Determine the (x, y) coordinate at the center of the cell enclosing the given text.  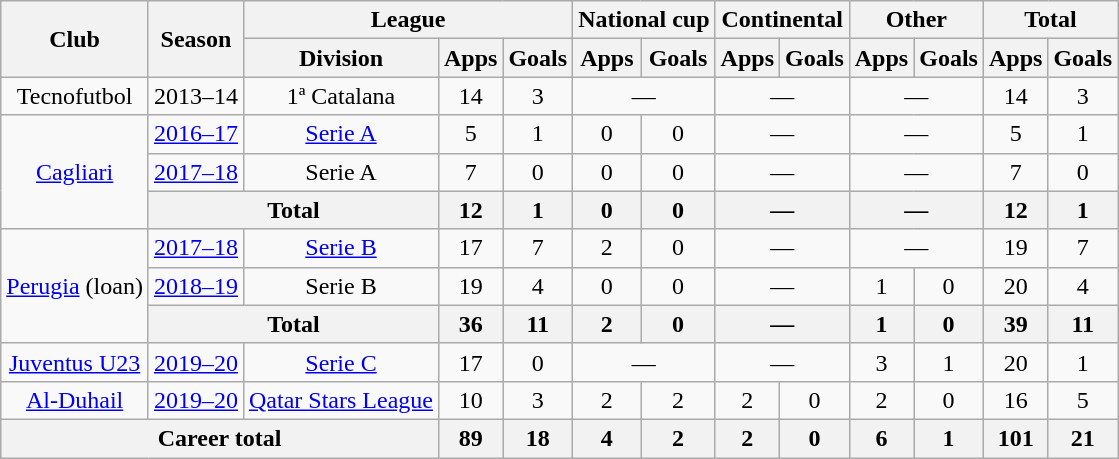
National cup (644, 20)
10 (470, 400)
36 (470, 324)
2018–19 (196, 286)
16 (1015, 400)
101 (1015, 438)
Al-Duhail (75, 400)
Qatar Stars League (340, 400)
6 (881, 438)
2016–17 (196, 134)
Cagliari (75, 172)
89 (470, 438)
39 (1015, 324)
Career total (220, 438)
2013–14 (196, 96)
Club (75, 39)
Division (340, 58)
Season (196, 39)
Serie C (340, 362)
Continental (782, 20)
League (408, 20)
Perugia (loan) (75, 286)
Other (916, 20)
1ª Catalana (340, 96)
Tecnofutbol (75, 96)
18 (538, 438)
Juventus U23 (75, 362)
21 (1083, 438)
